Extract the [x, y] coordinate from the center of the cell holding the provided text.  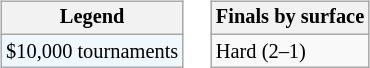
$10,000 tournaments [92, 51]
Finals by surface [290, 18]
Legend [92, 18]
Hard (2–1) [290, 51]
